Scan for the cell matching the given text and deliver its [x, y] coordinate at center. 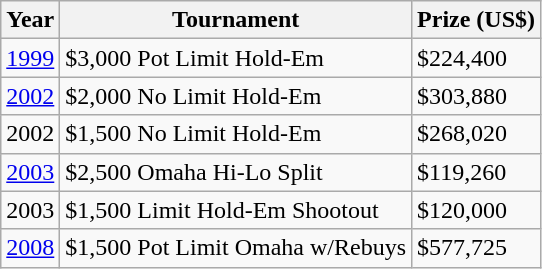
$1,500 Pot Limit Omaha w/Rebuys [236, 248]
2008 [30, 248]
Prize (US$) [476, 20]
$577,725 [476, 248]
$120,000 [476, 210]
$2,000 No Limit Hold-Em [236, 96]
$3,000 Pot Limit Hold-Em [236, 58]
$268,020 [476, 134]
$1,500 Limit Hold-Em Shootout [236, 210]
1999 [30, 58]
Tournament [236, 20]
$2,500 Omaha Hi-Lo Split [236, 172]
$119,260 [476, 172]
Year [30, 20]
$1,500 No Limit Hold-Em [236, 134]
$224,400 [476, 58]
$303,880 [476, 96]
